Identify which cell holds the provided text, then report its (x, y) central coordinate. 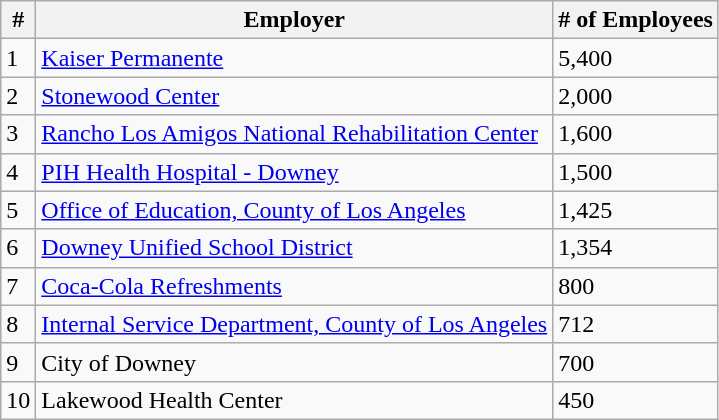
1,600 (636, 134)
8 (18, 324)
450 (636, 400)
6 (18, 248)
Stonewood Center (294, 96)
Office of Education, County of Los Angeles (294, 210)
700 (636, 362)
Lakewood Health Center (294, 400)
4 (18, 172)
1,425 (636, 210)
Downey Unified School District (294, 248)
5,400 (636, 58)
9 (18, 362)
Rancho Los Amigos National Rehabilitation Center (294, 134)
Employer (294, 20)
7 (18, 286)
PIH Health Hospital - Downey (294, 172)
712 (636, 324)
Internal Service Department, County of Los Angeles (294, 324)
1,354 (636, 248)
# of Employees (636, 20)
Kaiser Permanente (294, 58)
Coca-Cola Refreshments (294, 286)
# (18, 20)
3 (18, 134)
2,000 (636, 96)
1 (18, 58)
2 (18, 96)
City of Downey (294, 362)
1,500 (636, 172)
10 (18, 400)
800 (636, 286)
5 (18, 210)
